Output the (x, y) coordinate of the center of the cell containing the given text.  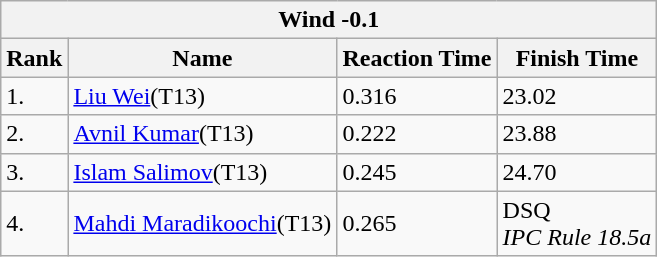
0.316 (417, 96)
23.02 (577, 96)
Islam Salimov(T13) (202, 172)
DSQIPC Rule 18.5a (577, 224)
4. (34, 224)
Liu Wei(T13) (202, 96)
Name (202, 58)
23.88 (577, 134)
Avnil Kumar(T13) (202, 134)
Mahdi Maradikoochi(T13) (202, 224)
3. (34, 172)
1. (34, 96)
Reaction Time (417, 58)
Wind -0.1 (329, 20)
Finish Time (577, 58)
0.245 (417, 172)
0.222 (417, 134)
Rank (34, 58)
2. (34, 134)
0.265 (417, 224)
24.70 (577, 172)
